Output the [x, y] coordinate of the center of the cell containing the given text.  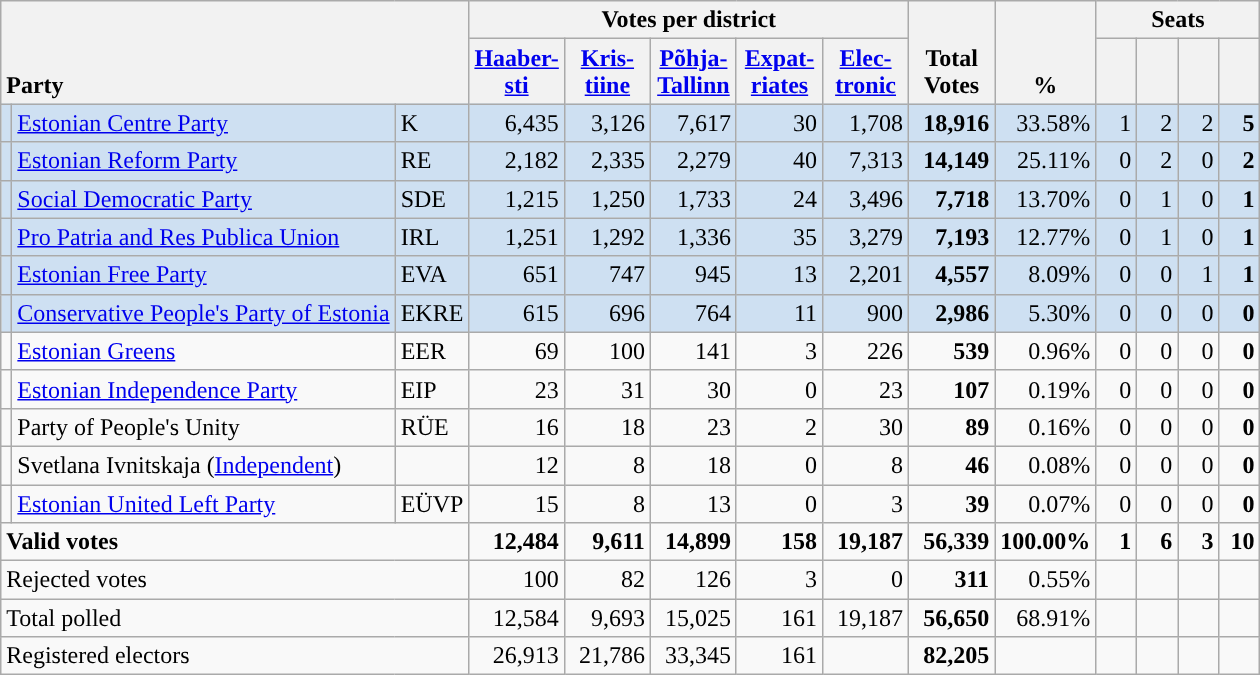
7,617 [693, 123]
Total Votes [952, 52]
2,986 [952, 313]
82 [607, 580]
764 [693, 313]
3,496 [866, 199]
Pro Patria and Res Publica Union [204, 237]
Estonian Centre Party [204, 123]
0.55% [1046, 580]
Votes per district [689, 20]
651 [516, 275]
26,913 [516, 656]
158 [779, 542]
12,584 [516, 618]
Haaber- sti [516, 72]
12 [516, 465]
39 [952, 503]
Estonian Independence Party [204, 389]
107 [952, 389]
21,786 [607, 656]
Social Democratic Party [204, 199]
Svetlana Ivnitskaja (Independent) [204, 465]
Rejected votes [235, 580]
900 [866, 313]
7,718 [952, 199]
5 [1240, 123]
11 [779, 313]
9,693 [607, 618]
0.19% [1046, 389]
3,279 [866, 237]
RE [432, 161]
% [1046, 52]
0.96% [1046, 351]
0.07% [1046, 503]
13.70% [1046, 199]
Registered electors [235, 656]
0.16% [1046, 427]
945 [693, 275]
40 [779, 161]
Estonian Free Party [204, 275]
56,650 [952, 618]
2,279 [693, 161]
1,292 [607, 237]
68.91% [1046, 618]
226 [866, 351]
6 [1158, 542]
3,126 [607, 123]
8.09% [1046, 275]
56,339 [952, 542]
311 [952, 580]
Kris- tiine [607, 72]
Valid votes [235, 542]
1,251 [516, 237]
16 [516, 427]
Seats [1178, 20]
Party of People's Unity [204, 427]
1,215 [516, 199]
696 [607, 313]
Põhja- Tallinn [693, 72]
K [432, 123]
18,916 [952, 123]
615 [516, 313]
46 [952, 465]
35 [779, 237]
Conservative People's Party of Estonia [204, 313]
Estonian Reform Party [204, 161]
0.08% [1046, 465]
1,708 [866, 123]
89 [952, 427]
Estonian United Left Party [204, 503]
2,201 [866, 275]
69 [516, 351]
33.58% [1046, 123]
Estonian Greens [204, 351]
12,484 [516, 542]
14,149 [952, 161]
5.30% [1046, 313]
25.11% [1046, 161]
33,345 [693, 656]
Elec- tronic [866, 72]
7,313 [866, 161]
EKRE [432, 313]
2,335 [607, 161]
126 [693, 580]
EVA [432, 275]
1,336 [693, 237]
14,899 [693, 542]
10 [1240, 542]
Party [235, 52]
9,611 [607, 542]
RÜE [432, 427]
Total polled [235, 618]
12.77% [1046, 237]
IRL [432, 237]
6,435 [516, 123]
15 [516, 503]
100.00% [1046, 542]
EÜVP [432, 503]
4,557 [952, 275]
EER [432, 351]
539 [952, 351]
1,250 [607, 199]
82,205 [952, 656]
1,733 [693, 199]
SDE [432, 199]
EIP [432, 389]
2,182 [516, 161]
24 [779, 199]
Expat- riates [779, 72]
31 [607, 389]
7,193 [952, 237]
747 [607, 275]
15,025 [693, 618]
141 [693, 351]
